Find where the given text appears and provide that cell's center as (x, y) coordinate. 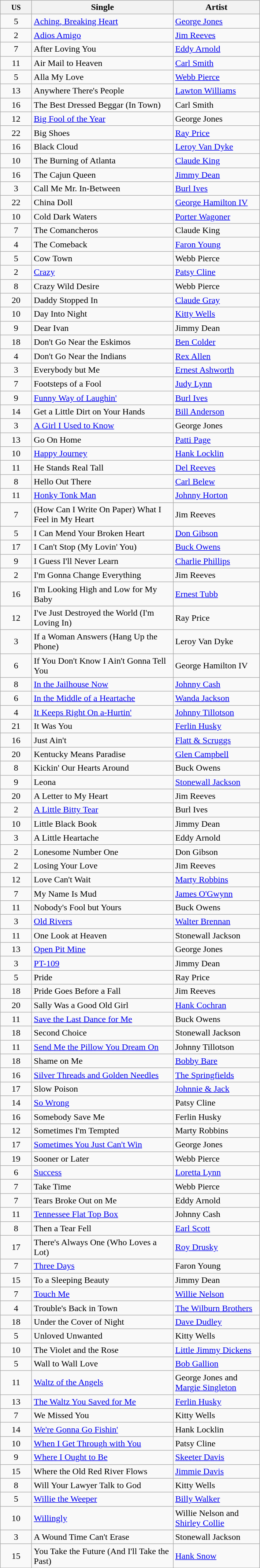
Just Ain't (103, 740)
I Guess I'll Never Learn (103, 561)
21 (16, 726)
Day Into Night (103, 314)
George Jones and Margie Singleton (216, 1383)
Ernest Ashworth (216, 370)
Billy Walker (216, 1499)
The Springfields (216, 1075)
The Comeback (103, 244)
The Cajun Queen (103, 175)
The Burning of Atlanta (103, 161)
Wall to Wall Love (103, 1364)
You Take the Future (And I'll Take the Past) (103, 1556)
Tennessee Flat Top Box (103, 1214)
Sally Was a Good Old Girl (103, 1005)
US (16, 7)
Tears Broke Out on Me (103, 1200)
Cow Town (103, 258)
Leona (103, 782)
Touch Me (103, 1294)
Johnnie & Jack (216, 1089)
So Wrong (103, 1103)
Where I Ought to Be (103, 1457)
Footsteps of a Fool (103, 384)
I Can Mend Your Broken Heart (103, 533)
Little Black Book (103, 824)
Will Your Lawyer Talk to God (103, 1485)
Roy Drusky (216, 1247)
Old Rivers (103, 922)
Shame on Me (103, 1061)
Second Choice (103, 1033)
Lawton Williams (216, 91)
Johnny Horton (216, 495)
Patti Page (216, 440)
Hello Out There (103, 482)
Alla My Love (103, 77)
Success (103, 1173)
A Girl I Used to Know (103, 426)
Willie Nelson and Shirley Collie (216, 1518)
Aching, Breaking Heart (103, 21)
Sometimes You Just Can't Win (103, 1145)
Willie the Weeper (103, 1499)
Porter Wagoner (216, 217)
We're Gonna Go Fishin' (103, 1429)
Pride Goes Before a Fall (103, 991)
Save the Last Dance for Me (103, 1019)
The Wilburn Brothers (216, 1308)
Bobby Bare (216, 1061)
I'm Looking High and Low for My Baby (103, 594)
Dave Dudley (216, 1322)
Crazy Wild Desire (103, 286)
Judy Lynn (216, 384)
Single (103, 7)
A Little Heartache (103, 838)
Kentucky Means Paradise (103, 754)
To a Sleeping Beauty (103, 1280)
(How Can I Write On Paper) What I Feel in My Heart (103, 514)
Pride (103, 977)
In the Middle of a Heartache (103, 698)
I'm Gonna Change Everything (103, 575)
Everybody but Me (103, 370)
Wanda Jackson (216, 698)
If a Woman Answers (Hang Up the Phone) (103, 641)
One Look at Heaven (103, 936)
Flatt & Scruggs (216, 740)
Skeeter Davis (216, 1457)
Kickin' Our Hearts Around (103, 768)
Adios Amigo (103, 35)
Where the Old Red River Flows (103, 1471)
Waltz of the Angels (103, 1383)
Three Days (103, 1266)
The Violet and the Rose (103, 1350)
There's Always One (Who Loves a Lot) (103, 1247)
James O'Gwynn (216, 894)
Then a Tear Fell (103, 1228)
Willingly (103, 1518)
Call Me Mr. In-Between (103, 189)
Ben Colder (216, 342)
Love Can't Wait (103, 879)
Black Cloud (103, 147)
The Best Dressed Beggar (In Town) (103, 105)
The Waltz You Saved for Me (103, 1402)
I've Just Destroyed the World (I'm Loving In) (103, 618)
Go On Home (103, 440)
It Keeps Right On a-Hurtin' (103, 712)
After Loving You (103, 49)
Under the Cover of Night (103, 1322)
Artist (216, 7)
Somebody Save Me (103, 1117)
Happy Journey (103, 454)
Hank Cochran (216, 1005)
Rex Allen (216, 356)
Carl Belew (216, 482)
Walter Brennan (216, 922)
Honky Tonk Man (103, 495)
Dear Ivan (103, 328)
It Was You (103, 726)
Claude Gray (216, 300)
A Letter to My Heart (103, 796)
Unloved Unwanted (103, 1336)
A Wound Time Can't Erase (103, 1537)
Crazy (103, 272)
Sooner or Later (103, 1159)
Jimmie Davis (216, 1471)
19 (16, 1159)
He Stands Real Tall (103, 468)
Air Mail to Heaven (103, 63)
Losing Your Love (103, 866)
If You Don't Know I Ain't Gonna Tell You (103, 665)
Bill Anderson (216, 412)
Big Fool of the Year (103, 119)
Anywhere There's People (103, 91)
A Little Bitty Tear (103, 810)
Loretta Lynn (216, 1173)
Trouble's Back in Town (103, 1308)
Lonesome Number One (103, 852)
In the Jailhouse Now (103, 685)
Daddy Stopped In (103, 300)
China Doll (103, 203)
My Name Is Mud (103, 894)
Funny Way of Laughin' (103, 398)
Take Time (103, 1187)
I Can't Stop (My Lovin' You) (103, 547)
Don't Go Near the Eskimos (103, 342)
We Missed You (103, 1416)
Glen Campbell (216, 754)
Willie Nelson (216, 1294)
Cold Dark Waters (103, 217)
When I Get Through with You (103, 1443)
Get a Little Dirt on Your Hands (103, 412)
The Comancheros (103, 230)
Ernest Tubb (216, 594)
Charlie Phillips (216, 561)
Little Jimmy Dickens (216, 1350)
Hank Snow (216, 1556)
Silver Threads and Golden Needles (103, 1075)
Nobody's Fool but Yours (103, 908)
Earl Scott (216, 1228)
Del Reeves (216, 468)
Big Shoes (103, 133)
Don't Go Near the Indians (103, 356)
PT-109 (103, 963)
Sometimes I'm Tempted (103, 1131)
Slow Poison (103, 1089)
Send Me the Pillow You Dream On (103, 1047)
Open Pit Mine (103, 949)
Bob Gallion (216, 1364)
